Pinpoint the cell where the given text exists, returning its [X, Y] midpoint coordinate. 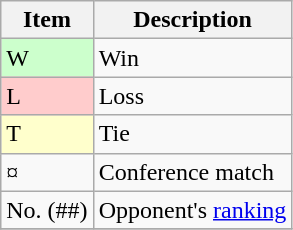
W [47, 58]
Tie [192, 134]
Conference match [192, 172]
L [47, 96]
Description [192, 20]
Opponent's ranking [192, 210]
Win [192, 58]
T [47, 134]
¤ [47, 172]
Loss [192, 96]
Item [47, 20]
No. (##) [47, 210]
